Provide the [x, y] coordinate of the cell's center where the given text is located.  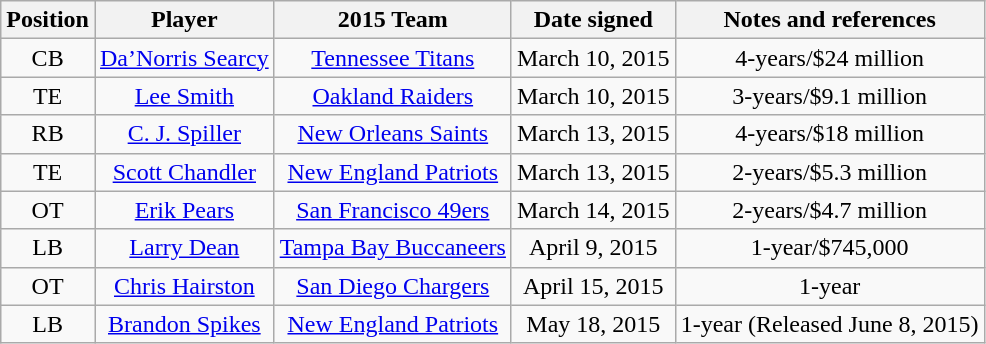
Position [48, 20]
2015 Team [392, 20]
Brandon Spikes [184, 324]
Lee Smith [184, 96]
Tennessee Titans [392, 58]
April 9, 2015 [593, 248]
Oakland Raiders [392, 96]
C. J. Spiller [184, 134]
March 14, 2015 [593, 210]
Player [184, 20]
1-year [830, 286]
Larry Dean [184, 248]
San Diego Chargers [392, 286]
4-years/$24 million [830, 58]
Tampa Bay Buccaneers [392, 248]
May 18, 2015 [593, 324]
Date signed [593, 20]
3-years/$9.1 million [830, 96]
CB [48, 58]
1-year (Released June 8, 2015) [830, 324]
Da’Norris Searcy [184, 58]
San Francisco 49ers [392, 210]
New Orleans Saints [392, 134]
4-years/$18 million [830, 134]
Chris Hairston [184, 286]
Notes and references [830, 20]
2-years/$4.7 million [830, 210]
1-year/$745,000 [830, 248]
2-years/$5.3 million [830, 172]
RB [48, 134]
Scott Chandler [184, 172]
April 15, 2015 [593, 286]
Erik Pears [184, 210]
